Extract the (x, y) coordinate from the center of the cell holding the provided text.  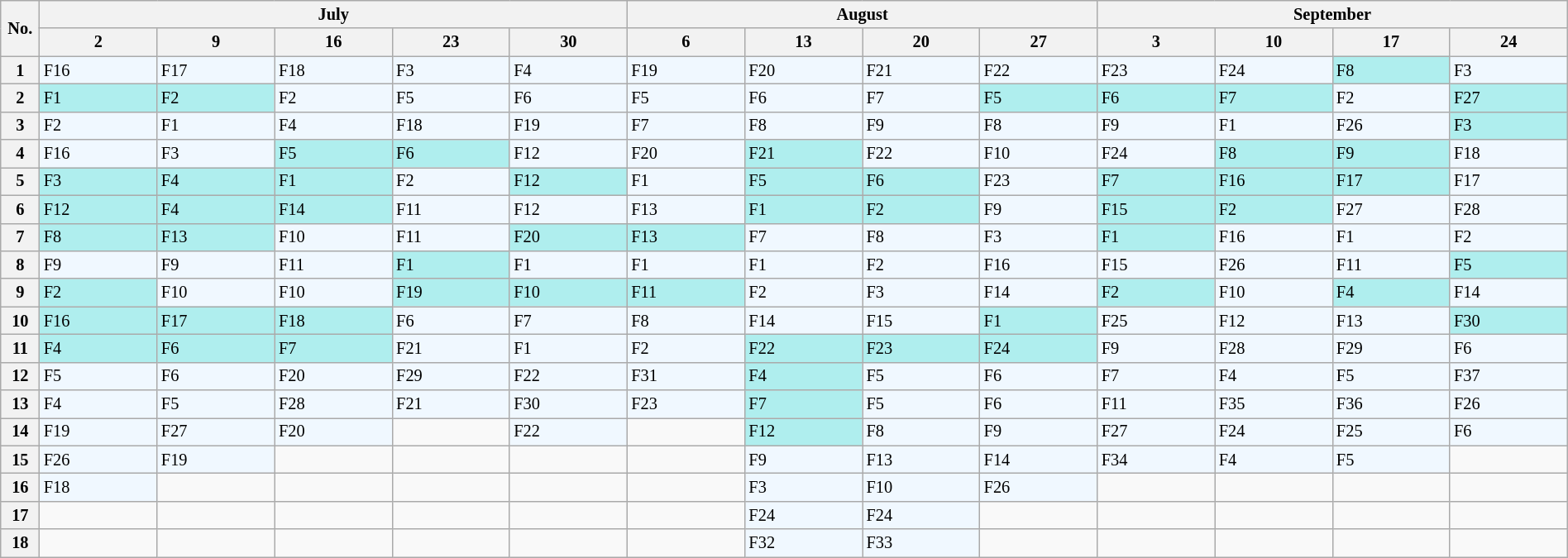
4 (20, 154)
18 (20, 543)
27 (1039, 42)
24 (1508, 42)
F31 (686, 376)
No. (20, 28)
8 (20, 265)
11 (20, 348)
July (334, 14)
7 (20, 237)
August (862, 14)
23 (451, 42)
5 (20, 181)
1 (20, 70)
F34 (1156, 460)
F37 (1508, 376)
F33 (921, 543)
15 (20, 460)
F35 (1274, 404)
30 (568, 42)
14 (20, 432)
20 (921, 42)
F36 (1391, 404)
12 (20, 376)
F32 (804, 543)
September (1332, 14)
